From the cell containing the given text, extract its center point as (X, Y) coordinate. 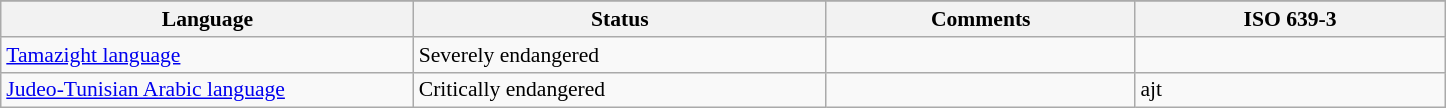
Tamazight language (207, 54)
ISO 639-3 (1290, 19)
Language (207, 19)
Severely endangered (620, 54)
Status (620, 19)
ajt (1290, 90)
Judeo-Tunisian Arabic language (207, 90)
Comments (980, 19)
Critically endangered (620, 90)
